Scan for the cell matching the given text and deliver its (X, Y) coordinate at center. 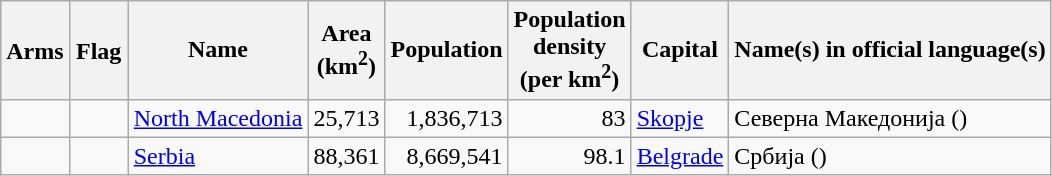
25,713 (346, 118)
Belgrade (680, 156)
Capital (680, 50)
Populationdensity(per km2) (570, 50)
98.1 (570, 156)
Србија () (890, 156)
Arms (35, 50)
Population (446, 50)
83 (570, 118)
Name(s) in official language(s) (890, 50)
Name (218, 50)
Area(km2) (346, 50)
Северна Македонија () (890, 118)
88,361 (346, 156)
1,836,713 (446, 118)
8,669,541 (446, 156)
Serbia (218, 156)
North Macedonia (218, 118)
Skopje (680, 118)
Flag (98, 50)
